Identify which cell holds the provided text, then report its [x, y] central coordinate. 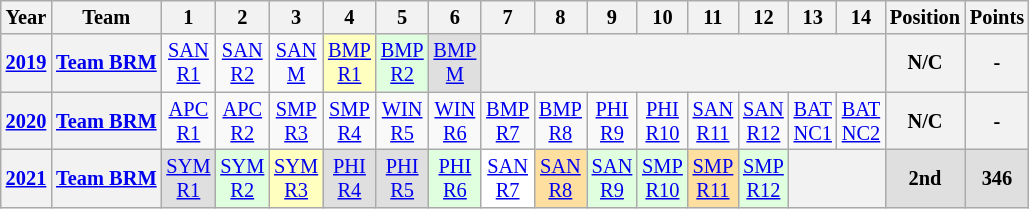
BMPM [456, 63]
SMPR11 [713, 178]
Position [925, 17]
2020 [26, 121]
SANM [296, 63]
6 [456, 17]
SMPR10 [662, 178]
2nd [925, 178]
PHIR6 [456, 178]
SMPR12 [763, 178]
SANR1 [188, 63]
SMPR4 [350, 121]
SANR12 [763, 121]
2019 [26, 63]
4 [350, 17]
BATNC1 [813, 121]
PHIR10 [662, 121]
Year [26, 17]
2 [242, 17]
8 [560, 17]
1 [188, 17]
SANR7 [508, 178]
Team [106, 17]
SYMR2 [242, 178]
SANR8 [560, 178]
WINR6 [456, 121]
13 [813, 17]
SANR2 [242, 63]
11 [713, 17]
PHIR4 [350, 178]
SANR9 [612, 178]
9 [612, 17]
SANR11 [713, 121]
PHIR9 [612, 121]
346 [997, 178]
2021 [26, 178]
SYMR3 [296, 178]
BMPR7 [508, 121]
BMPR2 [402, 63]
14 [861, 17]
10 [662, 17]
APCR2 [242, 121]
PHIR5 [402, 178]
SYMR1 [188, 178]
BMPR1 [350, 63]
BATNC2 [861, 121]
12 [763, 17]
SMPR3 [296, 121]
7 [508, 17]
APCR1 [188, 121]
BMPR8 [560, 121]
Points [997, 17]
5 [402, 17]
3 [296, 17]
WINR5 [402, 121]
